Provide the [X, Y] coordinate of the cell's center where the given text is located.  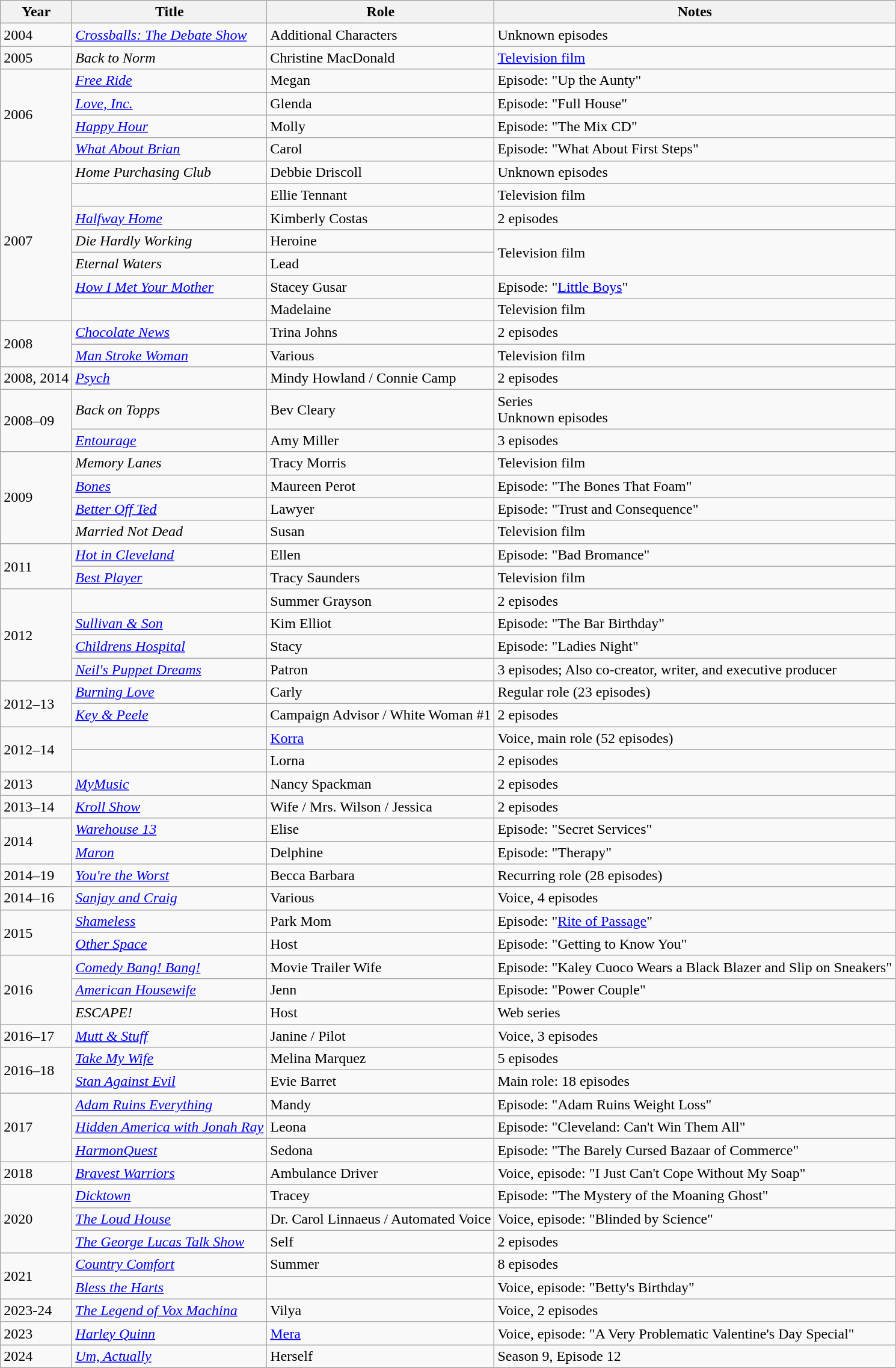
Man Stroke Woman [170, 356]
Better Off Ted [170, 509]
Episode: "Power Couple" [695, 990]
2014–16 [36, 898]
Harley Quinn [170, 1333]
Delphine [381, 852]
Episode: "Full House" [695, 103]
Memory Lanes [170, 463]
Episode: "Therapy" [695, 852]
Episode: "Bad Bromance" [695, 555]
2016 [36, 990]
Megan [381, 81]
Other Space [170, 944]
Maron [170, 852]
Neil's Puppet Dreams [170, 670]
2012–13 [36, 704]
Um, Actually [170, 1356]
The George Lucas Talk Show [170, 1242]
Heroine [381, 241]
Voice, 2 episodes [695, 1310]
Voice, episode: "Betty's Birthday" [695, 1287]
Title [170, 12]
Comedy Bang! Bang! [170, 967]
Eternal Waters [170, 263]
Tracy Saunders [381, 578]
Psych [170, 378]
Movie Trailer Wife [381, 967]
Mindy Howland / Connie Camp [381, 378]
SeriesUnknown episodes [695, 409]
Bev Cleary [381, 409]
What About Brian [170, 149]
2020 [36, 1219]
Janine / Pilot [381, 1035]
Madelaine [381, 310]
Kroll Show [170, 807]
2017 [36, 1127]
Take My Wife [170, 1059]
2016–17 [36, 1035]
Episode: "Ladies Night" [695, 646]
2014 [36, 841]
Maureen Perot [381, 486]
MyMusic [170, 784]
ESCAPE! [170, 1012]
2007 [36, 241]
2012 [36, 635]
2023 [36, 1333]
Becca Barbara [381, 875]
Adam Ruins Everything [170, 1105]
3 episodes; Also co-creator, writer, and executive producer [695, 670]
Carly [381, 692]
Kimberly Costas [381, 218]
Hot in Cleveland [170, 555]
3 episodes [695, 440]
Patron [381, 670]
Main role: 18 episodes [695, 1082]
2005 [36, 58]
Stacey Gusar [381, 287]
Episode: "The Bar Birthday" [695, 623]
Voice, episode: "I Just Can't Cope Without My Soap" [695, 1173]
8 episodes [695, 1265]
Ambulance Driver [381, 1173]
2015 [36, 932]
Mandy [381, 1105]
Episode: "The Mix CD" [695, 126]
Elise [381, 830]
Amy Miller [381, 440]
Home Purchasing Club [170, 172]
Entourage [170, 440]
2009 [36, 498]
Campaign Advisor / White Woman #1 [381, 715]
2014–19 [36, 875]
2013–14 [36, 807]
2008 [36, 344]
Additional Characters [381, 35]
Carol [381, 149]
Recurring role (28 episodes) [695, 875]
Back to Norm [170, 58]
Tracey [381, 1196]
Die Hardly Working [170, 241]
Back on Topps [170, 409]
Episode: "Getting to Know You" [695, 944]
Lorna [381, 761]
Self [381, 1242]
Trina Johns [381, 333]
Web series [695, 1012]
You're the Worst [170, 875]
Love, Inc. [170, 103]
Episode: "The Mystery of the Moaning Ghost" [695, 1196]
Free Ride [170, 81]
Bones [170, 486]
2012–14 [36, 750]
2004 [36, 35]
Year [36, 12]
Key & Peele [170, 715]
The Legend of Vox Machina [170, 1310]
Sanjay and Craig [170, 898]
2016–18 [36, 1070]
Episode: "Rite of Passage" [695, 921]
Stacy [381, 646]
HarmonQuest [170, 1150]
Nancy Spackman [381, 784]
The Loud House [170, 1219]
Voice, episode: "A Very Problematic Valentine's Day Special" [695, 1333]
Dicktown [170, 1196]
Childrens Hospital [170, 646]
Korra [381, 738]
Stan Against Evil [170, 1082]
Episode: "The Barely Cursed Bazaar of Commerce" [695, 1150]
Glenda [381, 103]
Tracy Morris [381, 463]
Ellie Tennant [381, 195]
Episode: "Little Boys" [695, 287]
Crossballs: The Debate Show [170, 35]
Dr. Carol Linnaeus / Automated Voice [381, 1219]
Wife / Mrs. Wilson / Jessica [381, 807]
Episode: "Secret Services" [695, 830]
Bless the Harts [170, 1287]
Role [381, 12]
Burning Love [170, 692]
Herself [381, 1356]
Season 9, Episode 12 [695, 1356]
Summer [381, 1265]
2011 [36, 566]
Christine MacDonald [381, 58]
Voice, 3 episodes [695, 1035]
2008–09 [36, 421]
Episode: "Kaley Cuoco Wears a Black Blazer and Slip on Sneakers" [695, 967]
Halfway Home [170, 218]
Episode: "Up the Aunty" [695, 81]
Jenn [381, 990]
Summer Grayson [381, 600]
Voice, 4 episodes [695, 898]
Episode: "The Bones That Foam" [695, 486]
Shameless [170, 921]
2018 [36, 1173]
Voice, episode: "Blinded by Science" [695, 1219]
Married Not Dead [170, 532]
Lawyer [381, 509]
Notes [695, 12]
Molly [381, 126]
2023-24 [36, 1310]
2021 [36, 1276]
2006 [36, 115]
2008, 2014 [36, 378]
Best Player [170, 578]
Happy Hour [170, 126]
Voice, main role (52 episodes) [695, 738]
Susan [381, 532]
Kim Elliot [381, 623]
Mutt & Stuff [170, 1035]
Chocolate News [170, 333]
How I Met Your Mother [170, 287]
Melina Marquez [381, 1059]
Sullivan & Son [170, 623]
2013 [36, 784]
Sedona [381, 1150]
5 episodes [695, 1059]
Debbie Driscoll [381, 172]
Bravest Warriors [170, 1173]
Evie Barret [381, 1082]
2024 [36, 1356]
Vilya [381, 1310]
American Housewife [170, 990]
Regular role (23 episodes) [695, 692]
Lead [381, 263]
Country Comfort [170, 1265]
Park Mom [381, 921]
Ellen [381, 555]
Leona [381, 1127]
Mera [381, 1333]
Episode: "What About First Steps" [695, 149]
Episode: "Cleveland: Can't Win Them All" [695, 1127]
Warehouse 13 [170, 830]
Episode: "Trust and Consequence" [695, 509]
Hidden America with Jonah Ray [170, 1127]
Episode: "Adam Ruins Weight Loss" [695, 1105]
